Search for the cell housing the specified text and yield its (X, Y) center coordinate. 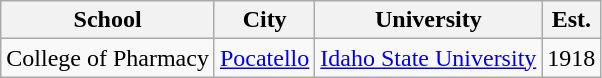
College of Pharmacy (108, 58)
Idaho State University (428, 58)
1918 (572, 58)
Est. (572, 20)
Pocatello (264, 58)
City (264, 20)
School (108, 20)
University (428, 20)
